Provide the (X, Y) coordinate of the cell's center where the given text is located.  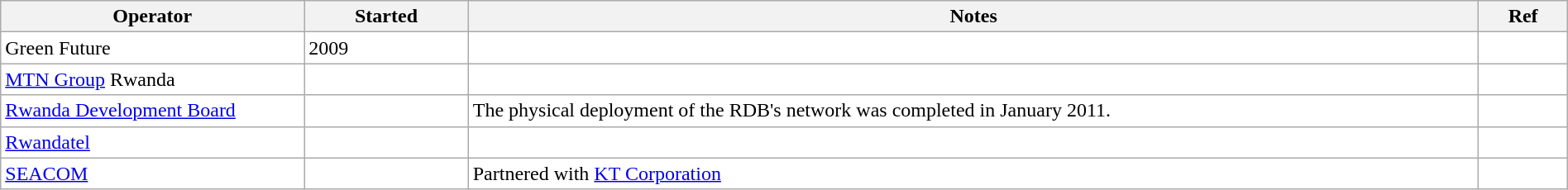
Started (386, 17)
MTN Group Rwanda (152, 79)
Ref (1523, 17)
2009 (386, 48)
Rwandatel (152, 142)
Notes (973, 17)
Partnered with KT Corporation (973, 173)
Green Future (152, 48)
SEACOM (152, 173)
Operator (152, 17)
The physical deployment of the RDB's network was completed in January 2011. (973, 111)
Rwanda Development Board (152, 111)
